Provide the [x, y] coordinate of the cell's center where the given text is located.  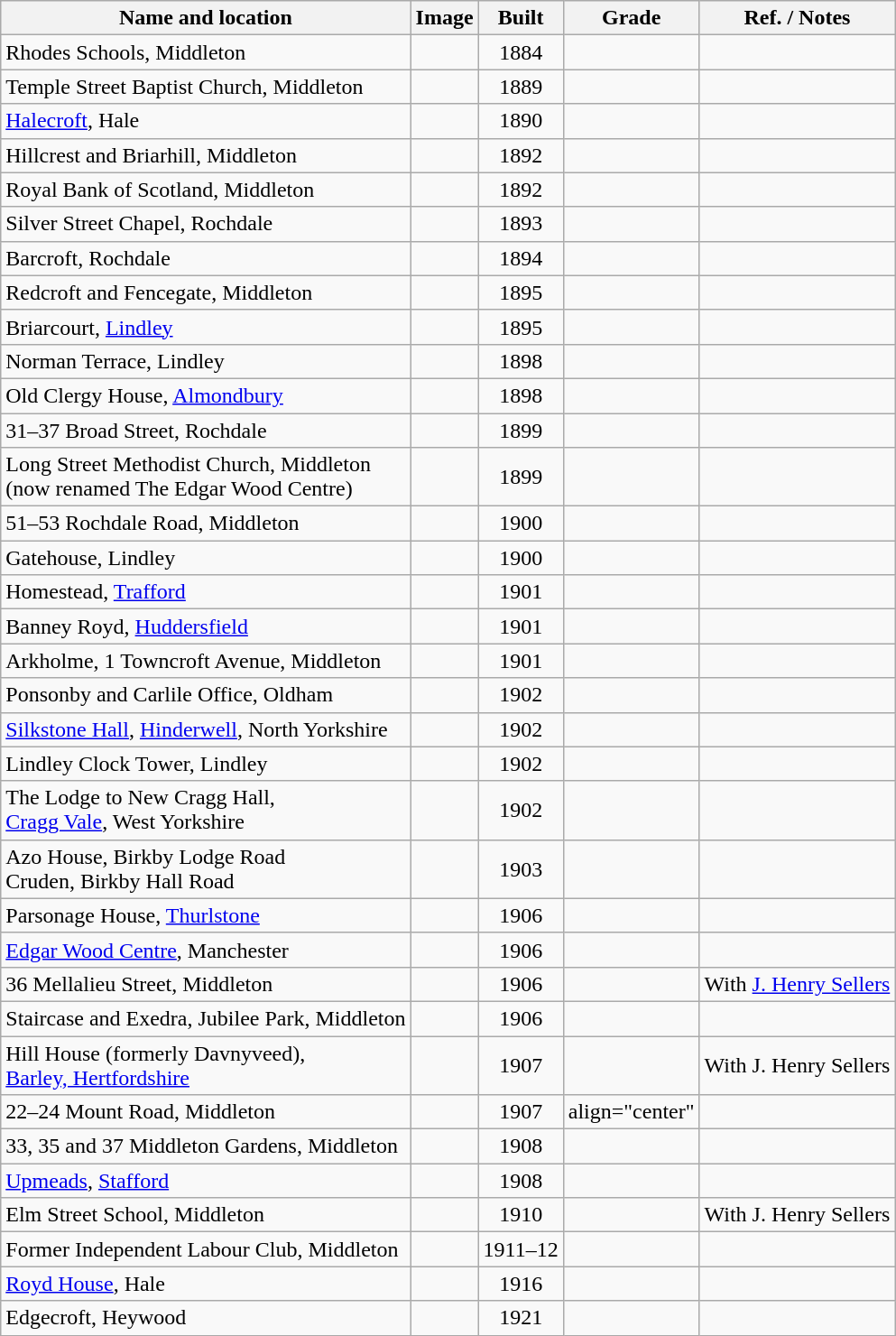
1893 [521, 224]
1916 [521, 1284]
Image [444, 18]
Hillcrest and Briarhill, Middleton [206, 155]
1910 [521, 1215]
1889 [521, 87]
Long Street Methodist Church, Middleton(now renamed The Edgar Wood Centre) [206, 477]
Temple Street Baptist Church, Middleton [206, 87]
Ref. / Notes [798, 18]
51–53 Rochdale Road, Middleton [206, 524]
Former Independent Labour Club, Middleton [206, 1249]
Upmeads, Stafford [206, 1181]
Gatehouse, Lindley [206, 558]
Banney Royd, Huddersfield [206, 626]
Halecroft, Hale [206, 121]
Built [521, 18]
Royal Bank of Scotland, Middleton [206, 190]
Lindley Clock Tower, Lindley [206, 764]
The Lodge to New Cragg Hall,Cragg Vale, West Yorkshire [206, 811]
Edgar Wood Centre, Manchester [206, 950]
22–24 Mount Road, Middleton [206, 1112]
Ponsonby and Carlile Office, Oldham [206, 695]
Royd House, Hale [206, 1284]
Rhodes Schools, Middleton [206, 52]
33, 35 and 37 Middleton Gardens, Middleton [206, 1146]
31–37 Broad Street, Rochdale [206, 431]
Elm Street School, Middleton [206, 1215]
1894 [521, 258]
Barcroft, Rochdale [206, 258]
Azo House, Birkby Lodge RoadCruden, Birkby Hall Road [206, 868]
1921 [521, 1318]
Staircase and Exedra, Jubilee Park, Middleton [206, 1018]
Briarcourt, Lindley [206, 327]
Arkholme, 1 Towncroft Avenue, Middleton [206, 661]
Parsonage House, Thurlstone [206, 915]
1890 [521, 121]
Edgecroft, Heywood [206, 1318]
Name and location [206, 18]
Grade [632, 18]
align="center" [632, 1112]
Homestead, Trafford [206, 592]
Norman Terrace, Lindley [206, 361]
Silver Street Chapel, Rochdale [206, 224]
36 Mellalieu Street, Middleton [206, 984]
1884 [521, 52]
Redcroft and Fencegate, Middleton [206, 292]
1903 [521, 868]
1911–12 [521, 1249]
Hill House (formerly Davnyveed),Barley, Hertfordshire [206, 1065]
Silkstone Hall, Hinderwell, North Yorkshire [206, 729]
Old Clergy House, Almondbury [206, 395]
